Scan for the cell matching the given text and deliver its [X, Y] coordinate at center. 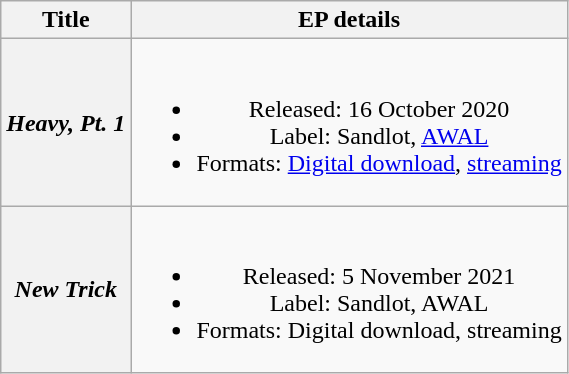
Released: 5 November 2021Label: Sandlot, AWALFormats: Digital download, streaming [349, 290]
Released: 16 October 2020Label: Sandlot, AWALFormats: Digital download, streaming [349, 122]
EP details [349, 20]
Title [66, 20]
Heavy, Pt. 1 [66, 122]
New Trick [66, 290]
